Search for the cell housing the specified text and yield its (x, y) center coordinate. 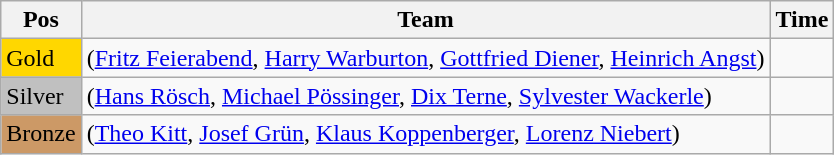
Team (426, 20)
(Hans Rösch, Michael Pössinger, Dix Terne, Sylvester Wackerle) (426, 96)
(Theo Kitt, Josef Grün, Klaus Koppenberger, Lorenz Niebert) (426, 134)
(Fritz Feierabend, Harry Warburton, Gottfried Diener, Heinrich Angst) (426, 58)
Bronze (41, 134)
Time (802, 20)
Gold (41, 58)
Pos (41, 20)
Silver (41, 96)
